Capture the cell that displays the provided text and extract its (X, Y) central coordinate. 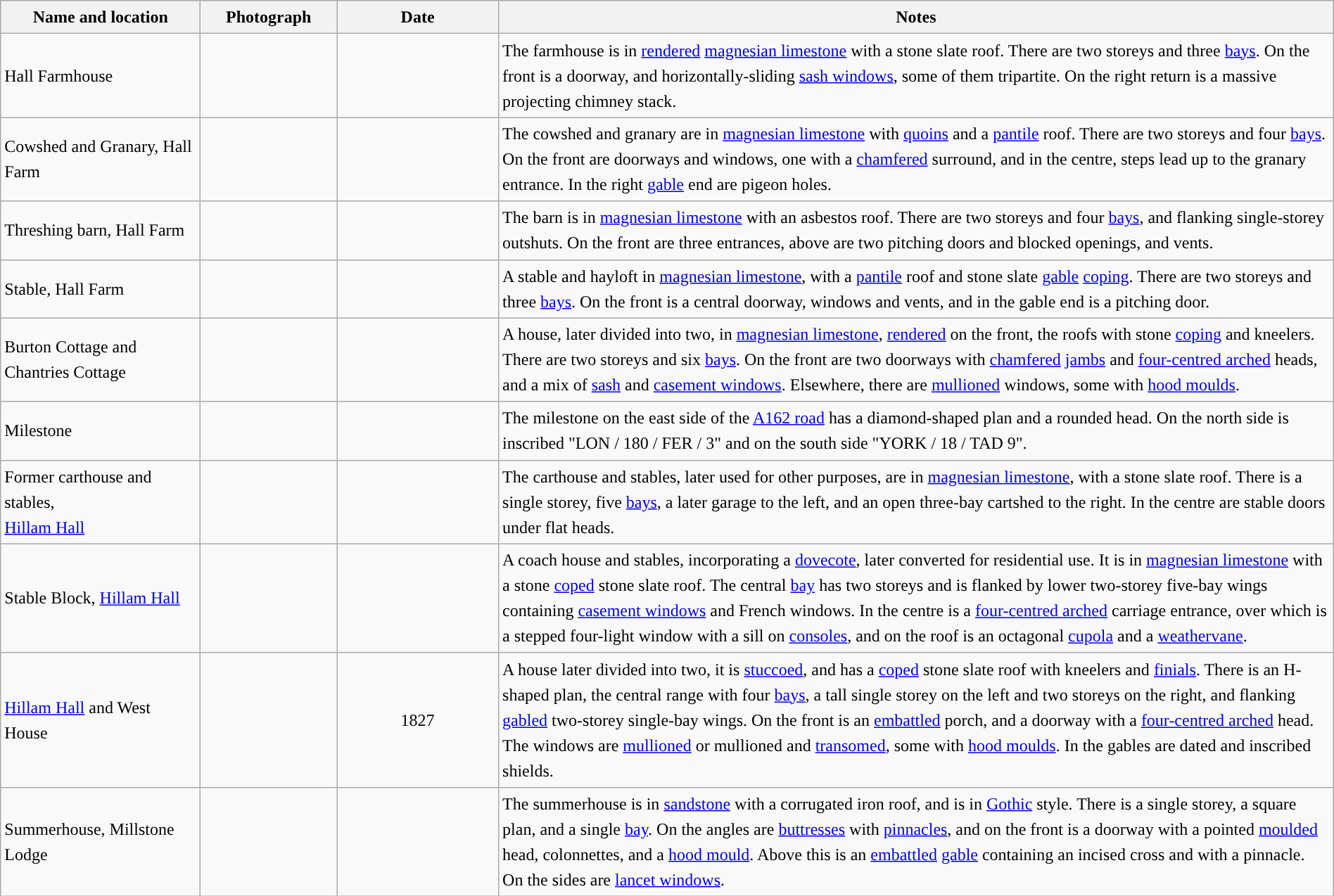
Threshing barn, Hall Farm (101, 231)
Date (418, 17)
Hillam Hall and West House (101, 720)
Milestone (101, 430)
Stable, Hall Farm (101, 288)
Stable Block, Hillam Hall (101, 598)
1827 (418, 720)
Burton Cottage and Chantries Cottage (101, 360)
Former carthouse and stables,Hillam Hall (101, 502)
Cowshed and Granary, Hall Farm (101, 159)
Hall Farmhouse (101, 76)
Notes (916, 17)
Name and location (101, 17)
Photograph (269, 17)
Summerhouse, Millstone Lodge (101, 841)
